Detect which cell encompasses the target text, then output its [x, y] center coordinate. 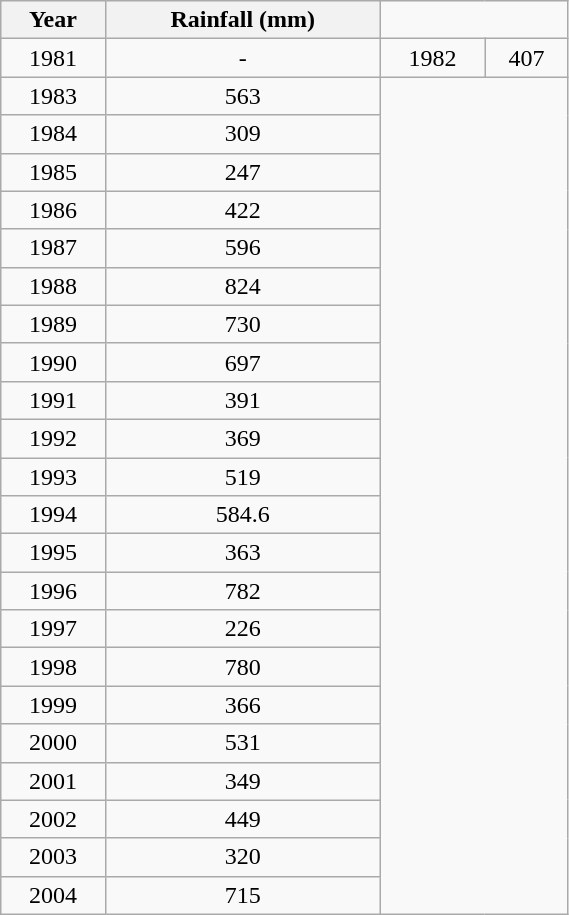
1994 [53, 515]
363 [242, 553]
1992 [53, 438]
1990 [53, 362]
531 [242, 743]
563 [242, 96]
1996 [53, 591]
596 [242, 248]
1991 [53, 400]
2002 [53, 819]
226 [242, 629]
1999 [53, 705]
780 [242, 667]
320 [242, 857]
391 [242, 400]
1986 [53, 210]
422 [242, 210]
1988 [53, 286]
782 [242, 591]
449 [242, 819]
366 [242, 705]
1981 [53, 58]
730 [242, 324]
1987 [53, 248]
1985 [53, 172]
2003 [53, 857]
519 [242, 477]
- [242, 58]
349 [242, 781]
247 [242, 172]
Year [53, 20]
1997 [53, 629]
584.6 [242, 515]
1989 [53, 324]
1995 [53, 553]
2000 [53, 743]
369 [242, 438]
697 [242, 362]
2001 [53, 781]
Rainfall (mm) [242, 20]
1993 [53, 477]
715 [242, 895]
309 [242, 134]
1982 [432, 58]
2004 [53, 895]
1998 [53, 667]
1983 [53, 96]
824 [242, 286]
407 [526, 58]
1984 [53, 134]
